Identify which cell holds the provided text, then report its [X, Y] central coordinate. 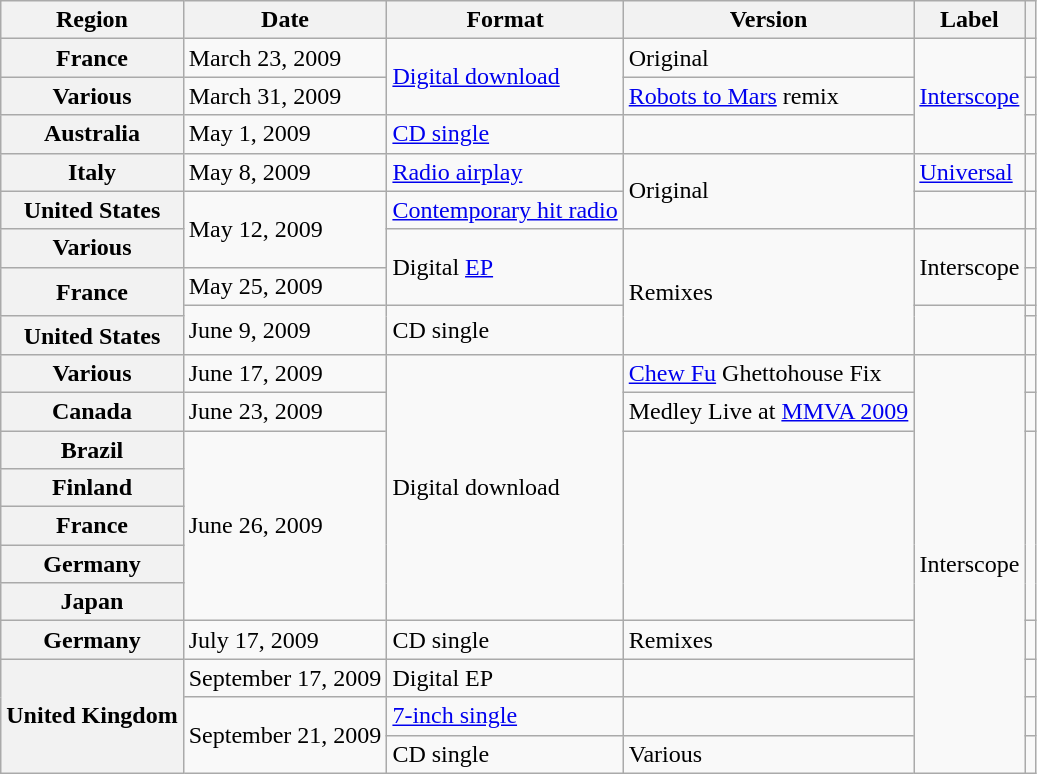
June 9, 2009 [285, 330]
Finland [92, 488]
March 31, 2009 [285, 96]
Australia [92, 134]
Chew Fu Ghettohouse Fix [768, 373]
Label [970, 20]
Date [285, 20]
May 25, 2009 [285, 286]
Italy [92, 172]
Region [92, 20]
Japan [92, 602]
Universal [970, 172]
May 1, 2009 [285, 134]
September 21, 2009 [285, 735]
Canada [92, 411]
Medley Live at MMVA 2009 [768, 411]
June 17, 2009 [285, 373]
Contemporary hit radio [505, 210]
March 23, 2009 [285, 58]
Radio airplay [505, 172]
7-inch single [505, 716]
September 17, 2009 [285, 678]
June 26, 2009 [285, 525]
Version [768, 20]
June 23, 2009 [285, 411]
May 12, 2009 [285, 229]
United Kingdom [92, 716]
May 8, 2009 [285, 172]
July 17, 2009 [285, 640]
Brazil [92, 449]
Robots to Mars remix [768, 96]
Format [505, 20]
